Output the [x, y] coordinate of the center of the cell containing the given text.  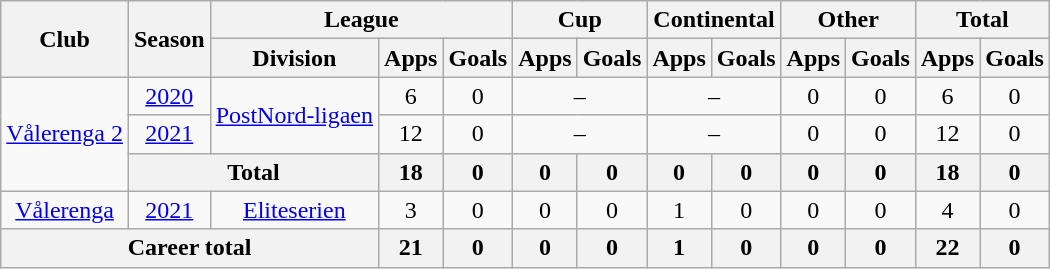
4 [947, 210]
2020 [169, 96]
Club [65, 39]
Vålerenga [65, 210]
League [362, 20]
3 [411, 210]
PostNord-ligaen [294, 115]
Cup [580, 20]
Other [848, 20]
Career total [190, 248]
Continental [714, 20]
Eliteserien [294, 210]
Division [294, 58]
22 [947, 248]
21 [411, 248]
Vålerenga 2 [65, 134]
Season [169, 39]
